Extract the [x, y] coordinate from the center of the cell holding the provided text.  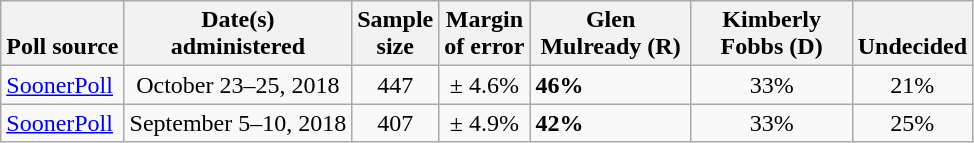
447 [396, 85]
46% [610, 85]
Samplesize [396, 34]
Marginof error [484, 34]
42% [610, 123]
October 23–25, 2018 [238, 85]
25% [912, 123]
KimberlyFobbs (D) [772, 34]
September 5–10, 2018 [238, 123]
± 4.6% [484, 85]
± 4.9% [484, 123]
407 [396, 123]
21% [912, 85]
GlenMulready (R) [610, 34]
Undecided [912, 34]
Poll source [62, 34]
Date(s)administered [238, 34]
